Capture the cell that displays the provided text and extract its [x, y] central coordinate. 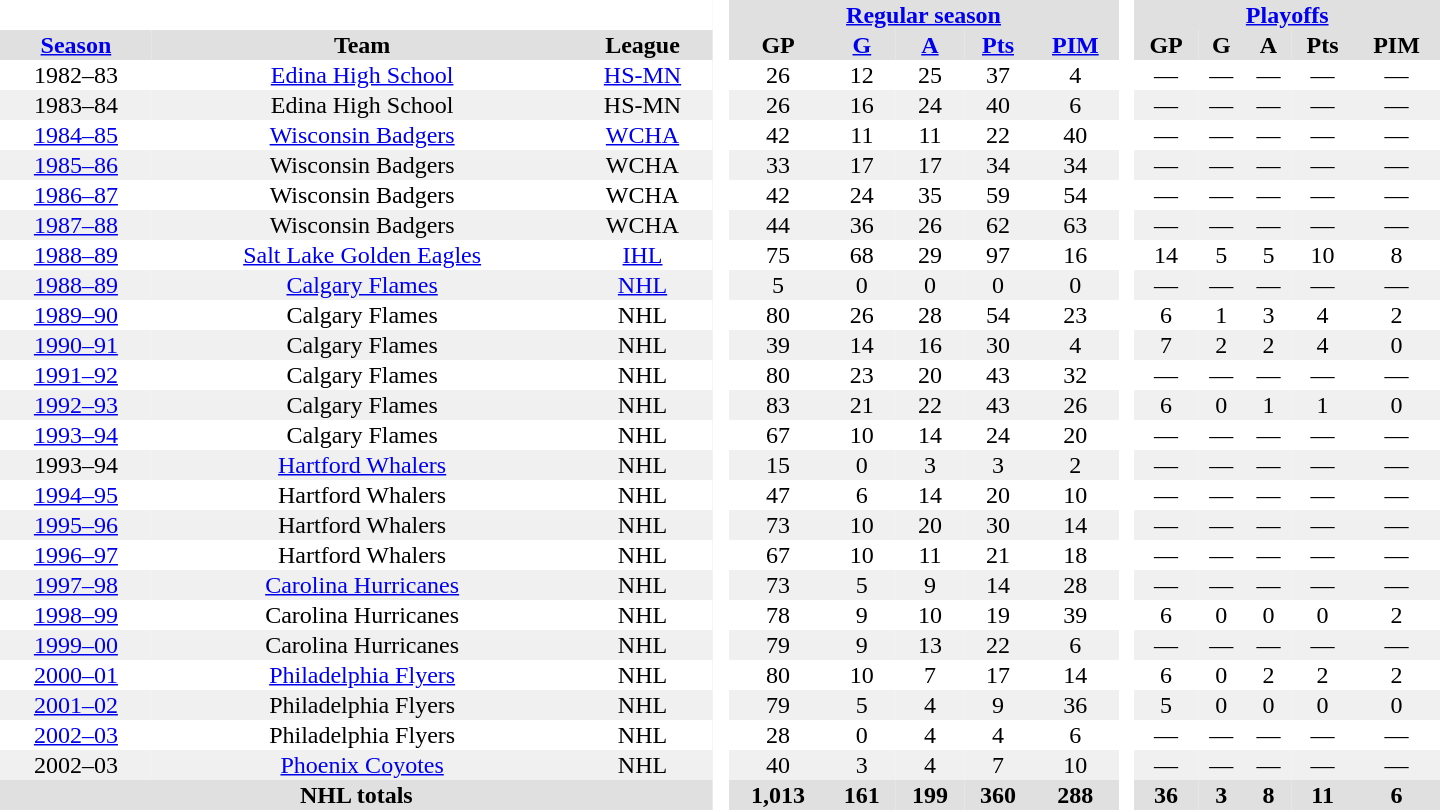
44 [778, 225]
63 [1076, 225]
25 [930, 75]
37 [998, 75]
1989–90 [76, 315]
68 [862, 255]
1992–93 [76, 405]
1996–97 [76, 555]
47 [778, 495]
29 [930, 255]
59 [998, 195]
83 [778, 405]
360 [998, 795]
1984–85 [76, 135]
78 [778, 615]
15 [778, 465]
32 [1076, 375]
Playoffs [1287, 15]
12 [862, 75]
13 [930, 645]
1986–87 [76, 195]
97 [998, 255]
1994–95 [76, 495]
1999–00 [76, 645]
62 [998, 225]
2001–02 [76, 705]
1995–96 [76, 525]
1985–86 [76, 165]
1987–88 [76, 225]
1982–83 [76, 75]
1990–91 [76, 345]
1991–92 [76, 375]
1997–98 [76, 585]
18 [1076, 555]
33 [778, 165]
NHL totals [356, 795]
1,013 [778, 795]
75 [778, 255]
IHL [642, 255]
161 [862, 795]
288 [1076, 795]
35 [930, 195]
1983–84 [76, 105]
League [642, 45]
Regular season [923, 15]
2000–01 [76, 675]
Phoenix Coyotes [362, 765]
Season [76, 45]
19 [998, 615]
Salt Lake Golden Eagles [362, 255]
Team [362, 45]
199 [930, 795]
1998–99 [76, 615]
